Locate the cell with the specified text and output its [X, Y] center coordinate. 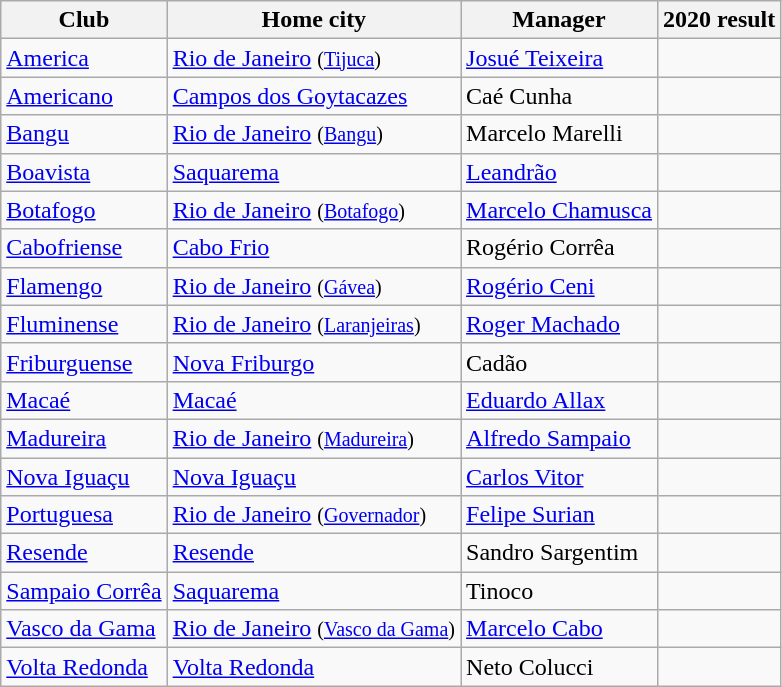
Nova Friburgo [314, 362]
Sandro Sargentim [560, 553]
Manager [560, 20]
Cabofriense [84, 248]
Tinoco [560, 591]
Portuguesa [84, 515]
Alfredo Sampaio [560, 438]
Carlos Vitor [560, 477]
Roger Machado [560, 324]
Marcelo Cabo [560, 629]
Josué Teixeira [560, 58]
Rio de Janeiro (Governador) [314, 515]
Rogério Corrêa [560, 248]
Bangu [84, 134]
Rio de Janeiro (Laranjeiras) [314, 324]
Vasco da Gama [84, 629]
Marcelo Chamusca [560, 210]
Rogério Ceni [560, 286]
Rio de Janeiro (Botafogo) [314, 210]
Caé Cunha [560, 96]
Cadão [560, 362]
Sampaio Corrêa [84, 591]
Rio de Janeiro (Bangu) [314, 134]
Fluminense [84, 324]
America [84, 58]
Marcelo Marelli [560, 134]
Club [84, 20]
Campos dos Goytacazes [314, 96]
2020 result [720, 20]
Rio de Janeiro (Gávea) [314, 286]
Home city [314, 20]
Boavista [84, 172]
Friburguense [84, 362]
Botafogo [84, 210]
Eduardo Allax [560, 400]
Rio de Janeiro (Vasco da Gama) [314, 629]
Neto Colucci [560, 667]
Madureira [84, 438]
Rio de Janeiro (Madureira) [314, 438]
Americano [84, 96]
Felipe Surian [560, 515]
Flamengo [84, 286]
Cabo Frio [314, 248]
Leandrão [560, 172]
Rio de Janeiro (Tijuca) [314, 58]
